Extract the (X, Y) coordinate from the center of the cell holding the provided text.  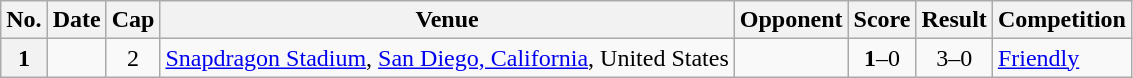
Result (954, 20)
2 (133, 58)
Cap (133, 20)
Competition (1062, 20)
1–0 (882, 58)
Opponent (791, 20)
1 (24, 58)
Friendly (1062, 58)
Venue (447, 20)
Score (882, 20)
3–0 (954, 58)
Date (76, 20)
No. (24, 20)
Snapdragon Stadium, San Diego, California, United States (447, 58)
